Return the [X, Y] coordinate for the center point of the cell that contains the specified text.  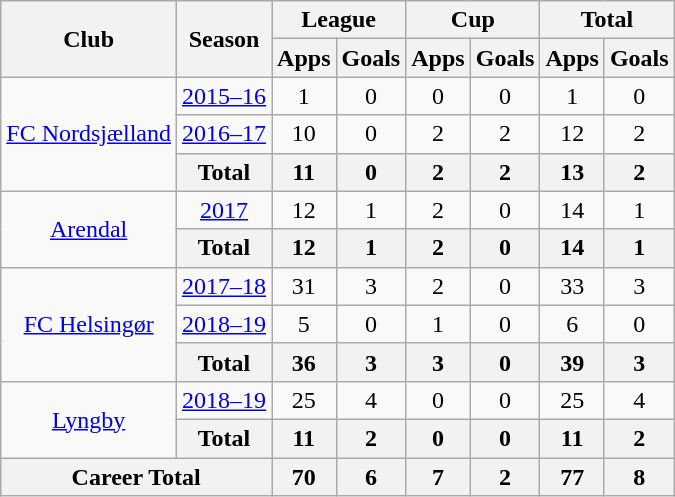
Club [89, 39]
33 [572, 286]
2017 [224, 210]
Career Total [136, 477]
Cup [473, 20]
2015–16 [224, 96]
Arendal [89, 229]
36 [304, 362]
70 [304, 477]
League [339, 20]
10 [304, 134]
5 [304, 324]
7 [438, 477]
77 [572, 477]
2017–18 [224, 286]
FC Nordsjælland [89, 134]
31 [304, 286]
Season [224, 39]
8 [639, 477]
2016–17 [224, 134]
Lyngby [89, 419]
FC Helsingør [89, 324]
13 [572, 172]
39 [572, 362]
